Return (x, y) of the center of cell containing provided text 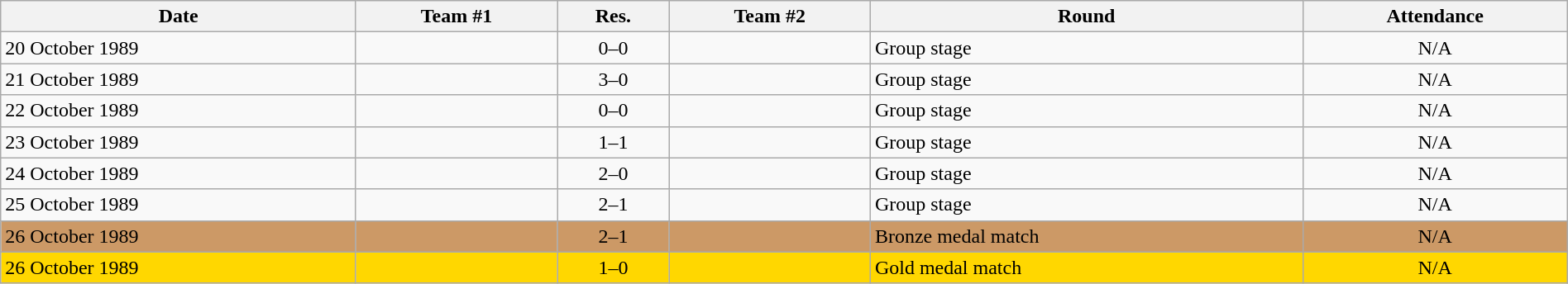
Team #1 (457, 17)
2–0 (614, 173)
Bronze medal match (1087, 236)
Gold medal match (1087, 267)
1–0 (614, 267)
24 October 1989 (179, 173)
Res. (614, 17)
Attendance (1435, 17)
21 October 1989 (179, 79)
3–0 (614, 79)
22 October 1989 (179, 111)
Round (1087, 17)
Team #2 (769, 17)
25 October 1989 (179, 205)
1–1 (614, 142)
23 October 1989 (179, 142)
20 October 1989 (179, 48)
Date (179, 17)
